Detect which cell encompasses the target text, then output its (X, Y) center coordinate. 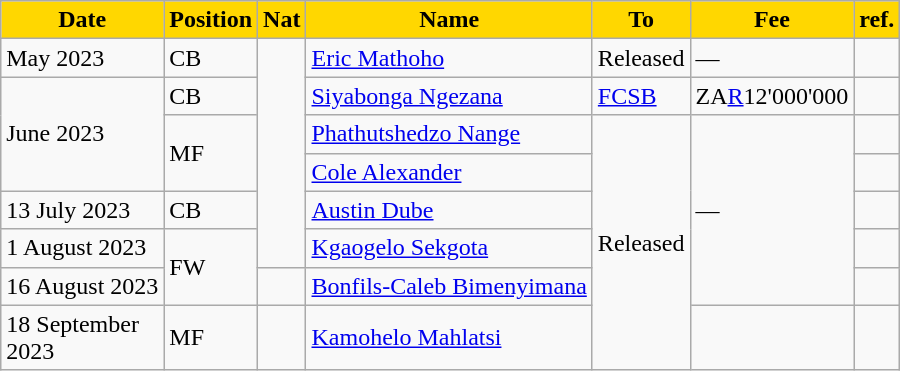
Name (449, 20)
Position (211, 20)
Cole Alexander (449, 172)
ref. (877, 20)
1 August 2023 (82, 248)
16 August 2023 (82, 286)
Austin Dube (449, 210)
18 September2023 (82, 338)
Kamohelo Mahlatsi (449, 338)
Fee (772, 20)
June 2023 (82, 134)
Kgaogelo Sekgota (449, 248)
Phathutshedzo Nange (449, 134)
FW (211, 267)
Date (82, 20)
May 2023 (82, 58)
FCSB (641, 96)
13 July 2023 (82, 210)
Siyabonga Ngezana (449, 96)
Eric Mathoho (449, 58)
ZAR12'000'000 (772, 96)
Bonfils-Caleb Bimenyimana (449, 286)
To (641, 20)
Nat (282, 20)
